Detect which cell encompasses the target text, then output its (x, y) center coordinate. 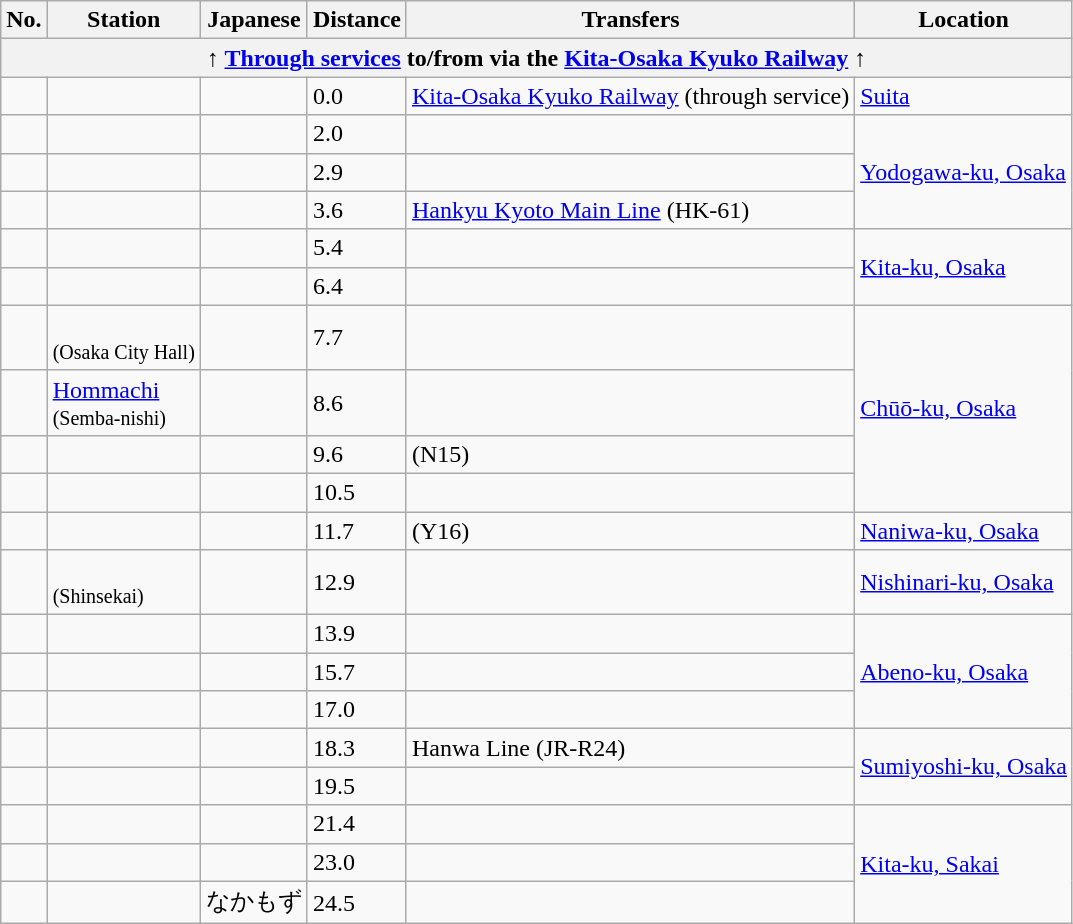
Kita-ku, Sakai (964, 864)
(Osaka City Hall) (124, 338)
24.5 (356, 902)
Hanwa Line (JR-R24) (630, 748)
9.6 (356, 454)
21.4 (356, 824)
Distance (356, 20)
6.4 (356, 286)
2.9 (356, 172)
No. (24, 20)
Transfers (630, 20)
5.4 (356, 248)
19.5 (356, 786)
↑ Through services to/from via the Kita-Osaka Kyuko Railway ↑ (537, 58)
Kita-ku, Osaka (964, 267)
7.7 (356, 338)
Nishinari-ku, Osaka (964, 582)
12.9 (356, 582)
23.0 (356, 862)
Abeno-ku, Osaka (964, 672)
2.0 (356, 134)
Naniwa-ku, Osaka (964, 531)
Hommachi(Semba-nishi) (124, 402)
Yodogawa-ku, Osaka (964, 172)
なかもず (254, 902)
10.5 (356, 492)
Kita-Osaka Kyuko Railway (through service) (630, 96)
Hankyu Kyoto Main Line (HK-61) (630, 210)
17.0 (356, 710)
11.7 (356, 531)
Suita (964, 96)
13.9 (356, 634)
Location (964, 20)
Sumiyoshi-ku, Osaka (964, 767)
18.3 (356, 748)
15.7 (356, 672)
Station (124, 20)
3.6 (356, 210)
(Y16) (630, 531)
Chūō-ku, Osaka (964, 408)
Japanese (254, 20)
(N15) (630, 454)
0.0 (356, 96)
8.6 (356, 402)
(Shinsekai) (124, 582)
